Search for the cell housing the specified text and yield its [x, y] center coordinate. 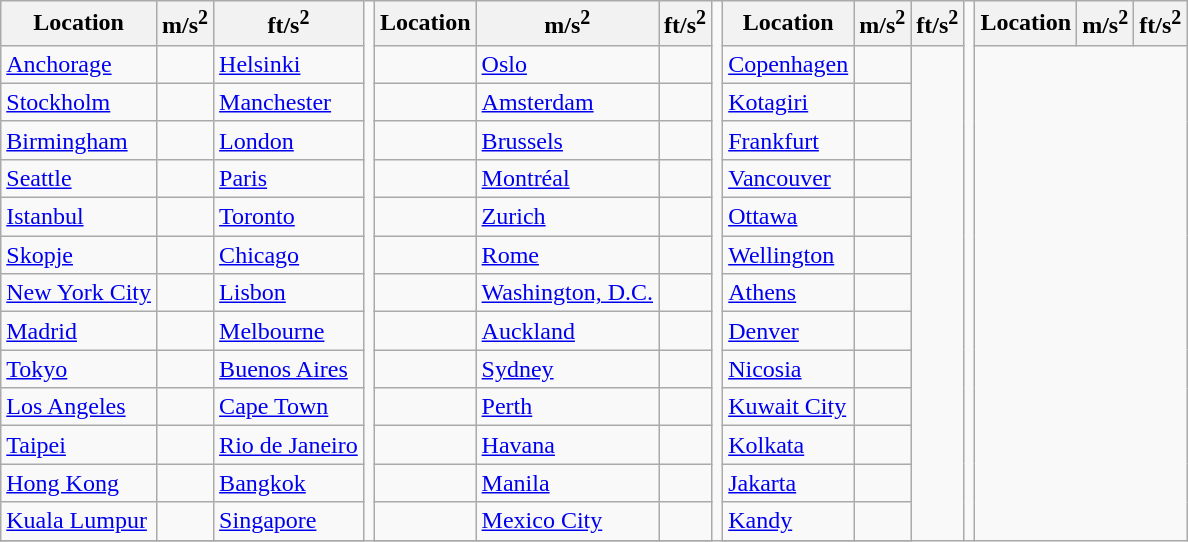
Hong Kong [79, 483]
Amsterdam [567, 102]
Manchester [289, 102]
Seattle [79, 178]
Lisbon [289, 293]
Los Angeles [79, 407]
Zurich [567, 217]
Auckland [567, 331]
Melbourne [289, 331]
Kolkata [788, 445]
Havana [567, 445]
Tokyo [79, 369]
Mexico City [567, 521]
Washington, D.C. [567, 293]
Rome [567, 255]
Skopje [79, 255]
Birmingham [79, 140]
Istanbul [79, 217]
Rio de Janeiro [289, 445]
Stockholm [79, 102]
Jakarta [788, 483]
Montréal [567, 178]
Anchorage [79, 64]
Helsinki [289, 64]
Toronto [289, 217]
Kuwait City [788, 407]
Paris [289, 178]
Nicosia [788, 369]
Oslo [567, 64]
Frankfurt [788, 140]
London [289, 140]
Perth [567, 407]
Kandy [788, 521]
Bangkok [289, 483]
Taipei [79, 445]
New York City [79, 293]
Ottawa [788, 217]
Brussels [567, 140]
Madrid [79, 331]
Vancouver [788, 178]
Singapore [289, 521]
Manila [567, 483]
Kuala Lumpur [79, 521]
Kotagiri [788, 102]
Athens [788, 293]
Sydney [567, 369]
Buenos Aires [289, 369]
Chicago [289, 255]
Denver [788, 331]
Copenhagen [788, 64]
Cape Town [289, 407]
Wellington [788, 255]
